From the cell containing the given text, extract its center point as [x, y] coordinate. 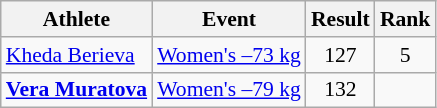
Rank [406, 19]
Vera Muratova [76, 90]
Athlete [76, 19]
Kheda Berieva [76, 55]
Women's –73 kg [229, 55]
Women's –79 kg [229, 90]
127 [340, 55]
5 [406, 55]
132 [340, 90]
Result [340, 19]
Event [229, 19]
